Search for the cell housing the specified text and yield its [X, Y] center coordinate. 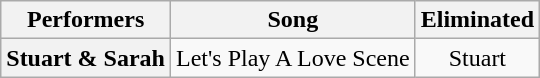
Eliminated [477, 20]
Performers [86, 20]
Stuart & Sarah [86, 58]
Song [292, 20]
Let's Play A Love Scene [292, 58]
Stuart [477, 58]
